Return (x, y) of the center of cell containing provided text 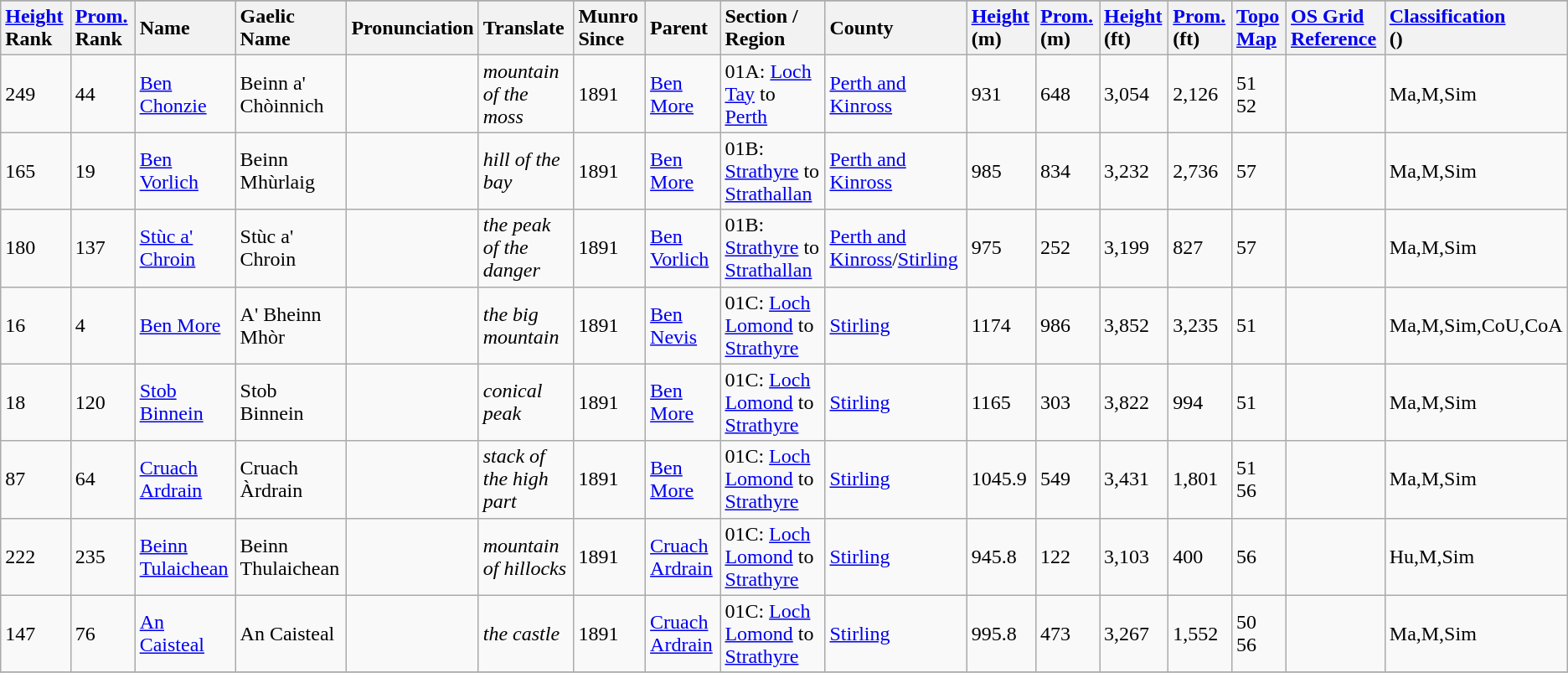
16 (35, 325)
120 (102, 402)
235 (102, 557)
A' Bheinn Mhòr (291, 325)
222 (35, 557)
76 (102, 634)
2,126 (1200, 94)
Prom. (ft) (1200, 28)
Beinn a' Chòinnich (291, 94)
18 (35, 402)
Perth and Kinross/Stirling (896, 248)
Height (m) (1001, 28)
3,431 (1134, 479)
3,822 (1134, 402)
Parent (683, 28)
conical peak (526, 402)
56 (1260, 557)
1,801 (1200, 479)
3,235 (1200, 325)
986 (1068, 325)
Prom. (m) (1068, 28)
180 (35, 248)
Beinn Thulaichean (291, 557)
OS Grid Reference (1335, 28)
400 (1200, 557)
64 (102, 479)
1165 (1001, 402)
137 (102, 248)
252 (1068, 248)
648 (1068, 94)
994 (1200, 402)
165 (35, 171)
Prom. Rank (102, 28)
Ma,M,Sim,CoU,CoA (1476, 325)
Beinn Mhùrlaig (291, 171)
1,552 (1200, 634)
51 52 (1260, 94)
the peak of the danger (526, 248)
87 (35, 479)
Translate (526, 28)
Height Rank (35, 28)
Height (ft) (1134, 28)
945.8 (1001, 557)
Cruach Àrdrain (291, 479)
931 (1001, 94)
3,232 (1134, 171)
249 (35, 94)
mountain of the moss (526, 94)
303 (1068, 402)
50 56 (1260, 634)
473 (1068, 634)
Classification() (1476, 28)
975 (1001, 248)
Hu,M,Sim (1476, 557)
Topo Map (1260, 28)
hill of the bay (526, 171)
3,852 (1134, 325)
827 (1200, 248)
Ben Nevis (683, 325)
1174 (1001, 325)
01A: Loch Tay to Perth (772, 94)
Gaelic Name (291, 28)
the big mountain (526, 325)
3,267 (1134, 634)
995.8 (1001, 634)
147 (35, 634)
4 (102, 325)
122 (1068, 557)
Pronunciation (412, 28)
985 (1001, 171)
Beinn Tulaichean (185, 557)
Section / Region (772, 28)
3,199 (1134, 248)
44 (102, 94)
19 (102, 171)
2,736 (1200, 171)
1045.9 (1001, 479)
834 (1068, 171)
3,103 (1134, 557)
Munro Since (610, 28)
549 (1068, 479)
mountain of hillocks (526, 557)
stack of the high part (526, 479)
3,054 (1134, 94)
51 56 (1260, 479)
Ben Chonzie (185, 94)
County (896, 28)
Name (185, 28)
the castle (526, 634)
